Extract the (x, y) coordinate from the center of the cell holding the provided text.  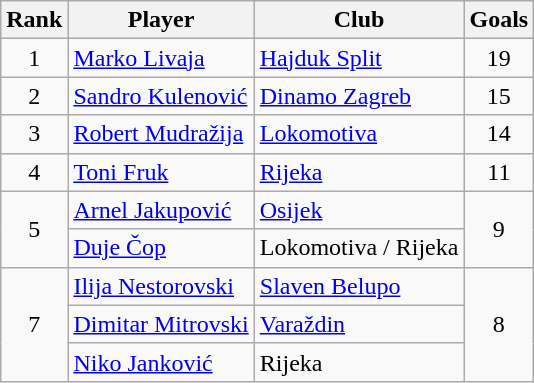
Player (161, 20)
Hajduk Split (359, 58)
Goals (499, 20)
Varaždin (359, 324)
9 (499, 229)
Osijek (359, 210)
Rank (34, 20)
3 (34, 134)
Toni Fruk (161, 172)
Marko Livaja (161, 58)
Sandro Kulenović (161, 96)
Lokomotiva (359, 134)
7 (34, 324)
Niko Janković (161, 362)
Duje Čop (161, 248)
11 (499, 172)
1 (34, 58)
8 (499, 324)
Dimitar Mitrovski (161, 324)
15 (499, 96)
Dinamo Zagreb (359, 96)
Slaven Belupo (359, 286)
5 (34, 229)
19 (499, 58)
Lokomotiva / Rijeka (359, 248)
14 (499, 134)
Robert Mudražija (161, 134)
2 (34, 96)
4 (34, 172)
Club (359, 20)
Arnel Jakupović (161, 210)
Ilija Nestorovski (161, 286)
